Extract the (x, y) coordinate from the center of the cell holding the provided text.  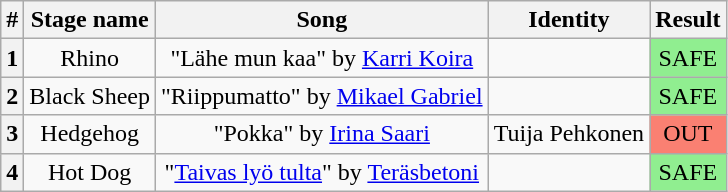
Result (688, 20)
Rhino (90, 58)
2 (12, 96)
"Lähe mun kaa" by Karri Koira (322, 58)
Hedgehog (90, 134)
OUT (688, 134)
Black Sheep (90, 96)
Stage name (90, 20)
Song (322, 20)
"Pokka" by Irina Saari (322, 134)
3 (12, 134)
"Riippumatto" by Mikael Gabriel (322, 96)
# (12, 20)
Identity (569, 20)
Hot Dog (90, 172)
4 (12, 172)
Tuija Pehkonen (569, 134)
1 (12, 58)
"Taivas lyö tulta" by Teräsbetoni (322, 172)
